Scan for the cell matching the given text and deliver its (X, Y) coordinate at center. 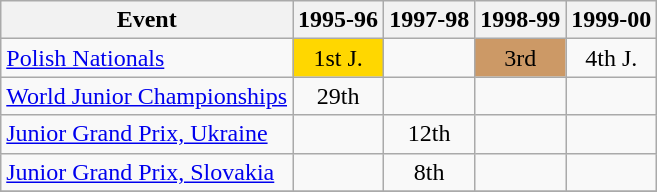
12th (430, 134)
3rd (520, 58)
1st J. (338, 58)
1995-96 (338, 20)
Junior Grand Prix, Ukraine (147, 134)
4th J. (612, 58)
Polish Nationals (147, 58)
1998-99 (520, 20)
Event (147, 20)
1999-00 (612, 20)
29th (338, 96)
World Junior Championships (147, 96)
Junior Grand Prix, Slovakia (147, 172)
1997-98 (430, 20)
8th (430, 172)
